Extract the [x, y] coordinate from the center of the cell holding the provided text.  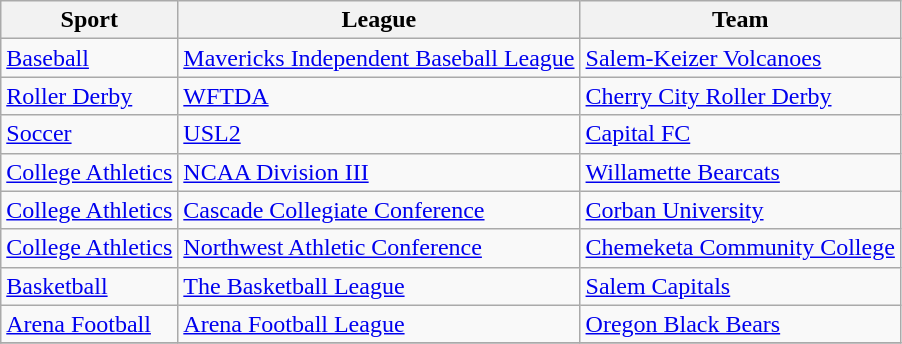
Corban University [740, 210]
Arena Football [90, 324]
NCAA Division III [379, 172]
The Basketball League [379, 286]
Mavericks Independent Baseball League [379, 58]
League [379, 20]
Salem-Keizer Volcanoes [740, 58]
Willamette Bearcats [740, 172]
Basketball [90, 286]
Baseball [90, 58]
Cascade Collegiate Conference [379, 210]
Salem Capitals [740, 286]
Capital FC [740, 134]
Northwest Athletic Conference [379, 248]
WFTDA [379, 96]
Arena Football League [379, 324]
Oregon Black Bears [740, 324]
Roller Derby [90, 96]
Team [740, 20]
USL2 [379, 134]
Soccer [90, 134]
Chemeketa Community College [740, 248]
Cherry City Roller Derby [740, 96]
Sport [90, 20]
